Identify which cell holds the provided text, then report its [X, Y] central coordinate. 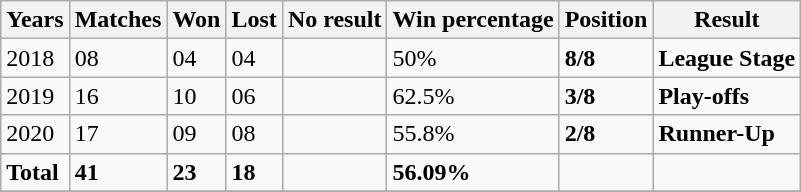
Play-offs [727, 96]
Years [35, 20]
3/8 [606, 96]
Won [196, 20]
50% [473, 58]
No result [334, 20]
10 [196, 96]
8/8 [606, 58]
23 [196, 172]
League Stage [727, 58]
16 [118, 96]
Win percentage [473, 20]
18 [254, 172]
Matches [118, 20]
62.5% [473, 96]
56.09% [473, 172]
Lost [254, 20]
2018 [35, 58]
41 [118, 172]
09 [196, 134]
2019 [35, 96]
06 [254, 96]
17 [118, 134]
2020 [35, 134]
Position [606, 20]
Result [727, 20]
Total [35, 172]
Runner-Up [727, 134]
55.8% [473, 134]
2/8 [606, 134]
